Search for the cell housing the specified text and yield its (X, Y) center coordinate. 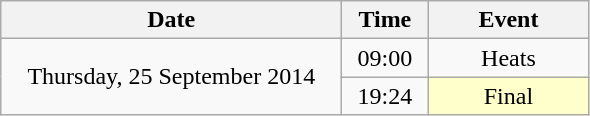
19:24 (385, 96)
Thursday, 25 September 2014 (172, 77)
09:00 (385, 58)
Date (172, 20)
Event (508, 20)
Heats (508, 58)
Time (385, 20)
Final (508, 96)
